Identify which cell holds the provided text, then report its [x, y] central coordinate. 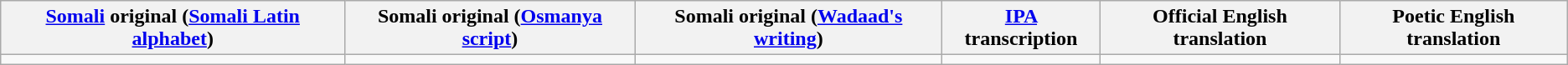
IPA transcription [1020, 28]
Official English translation [1220, 28]
Somali original (Osmanya script) [491, 28]
Somali original (Wadaad's writing) [788, 28]
Somali original (Somali Latin alphabet) [173, 28]
Poetic English translation [1453, 28]
